Output the (X, Y) coordinate of the center of the cell containing the given text.  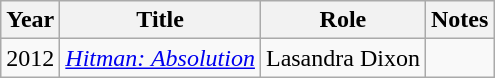
Notes (459, 20)
Hitman: Absolution (160, 58)
Role (342, 20)
Year (30, 20)
2012 (30, 58)
Lasandra Dixon (342, 58)
Title (160, 20)
